Capture the cell that displays the provided text and extract its (X, Y) central coordinate. 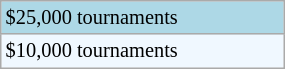
$25,000 tournaments (142, 17)
$10,000 tournaments (142, 51)
